Extract the [X, Y] coordinate from the center of the cell holding the provided text.  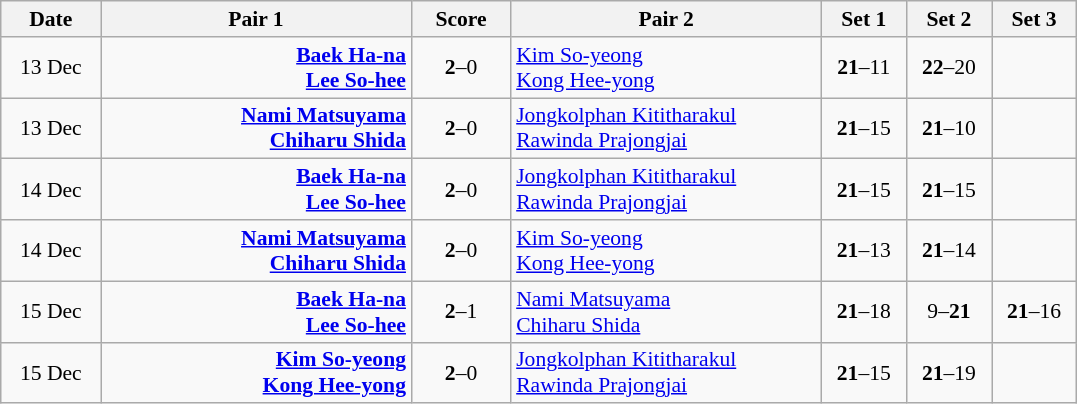
Set 1 [864, 19]
Score [461, 19]
Set 2 [948, 19]
21–14 [948, 250]
21–10 [948, 128]
Pair 2 [666, 19]
21–16 [1034, 312]
21–11 [864, 68]
9–21 [948, 312]
Date [51, 19]
21–13 [864, 250]
Set 3 [1034, 19]
22–20 [948, 68]
Pair 1 [256, 19]
21–19 [948, 372]
21–18 [864, 312]
2–1 [461, 312]
